Locate the cell with the specified text and output its (X, Y) center coordinate. 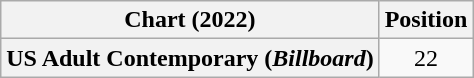
Chart (2022) (190, 20)
22 (426, 58)
Position (426, 20)
US Adult Contemporary (Billboard) (190, 58)
